Determine the (X, Y) coordinate at the center of the cell enclosing the given text.  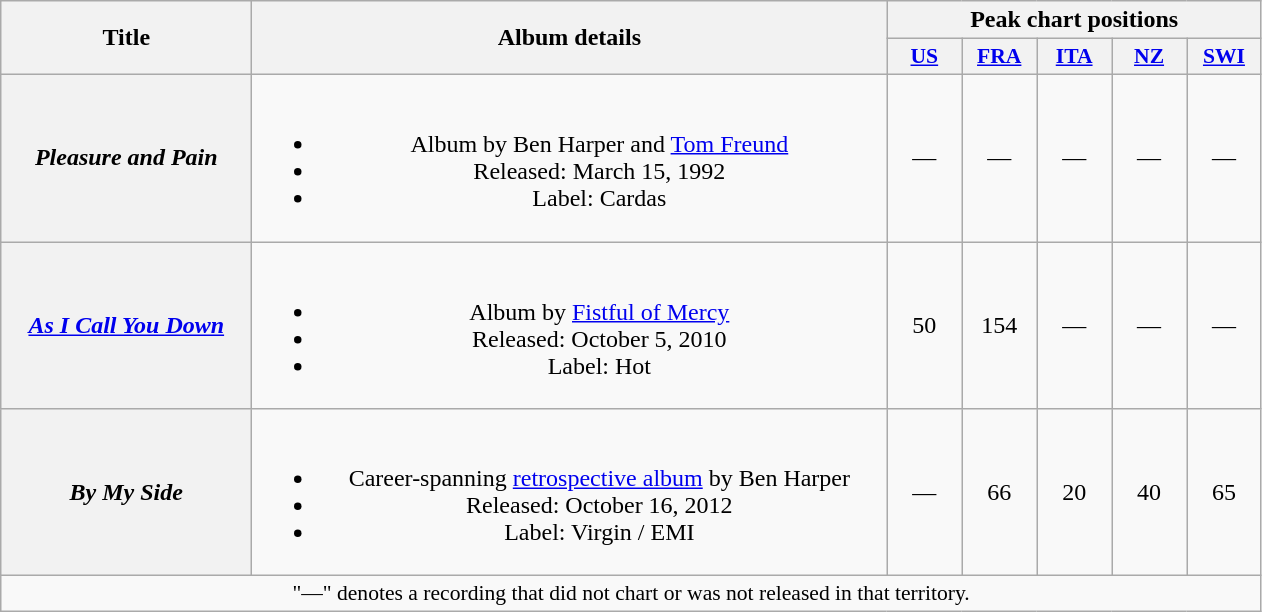
Pleasure and Pain (126, 158)
154 (1000, 326)
Album details (570, 38)
FRA (1000, 57)
"—" denotes a recording that did not chart or was not released in that territory. (632, 594)
SWI (1224, 57)
Title (126, 38)
50 (924, 326)
By My Side (126, 492)
As I Call You Down (126, 326)
66 (1000, 492)
Peak chart positions (1074, 20)
Album by Ben Harper and Tom FreundReleased: March 15, 1992Label: Cardas (570, 158)
ITA (1074, 57)
NZ (1150, 57)
Career-spanning retrospective album by Ben HarperReleased: October 16, 2012Label: Virgin / EMI (570, 492)
65 (1224, 492)
Album by Fistful of MercyReleased: October 5, 2010Label: Hot (570, 326)
US (924, 57)
40 (1150, 492)
20 (1074, 492)
